Search for the cell housing the specified text and yield its [x, y] center coordinate. 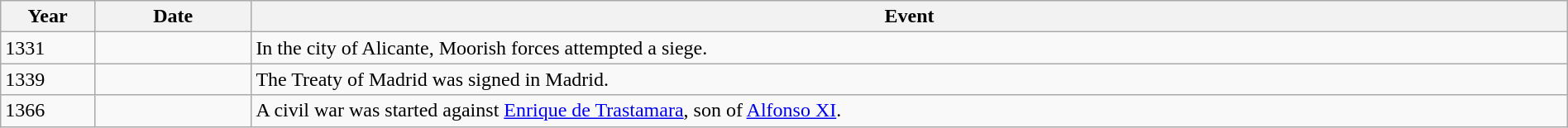
1339 [48, 79]
The Treaty of Madrid was signed in Madrid. [910, 79]
Event [910, 17]
A civil war was started against Enrique de Trastamara, son of Alfonso XI. [910, 111]
In the city of Alicante, Moorish forces attempted a siege. [910, 48]
Year [48, 17]
Date [172, 17]
1366 [48, 111]
1331 [48, 48]
